Scan for the cell matching the given text and deliver its [X, Y] coordinate at center. 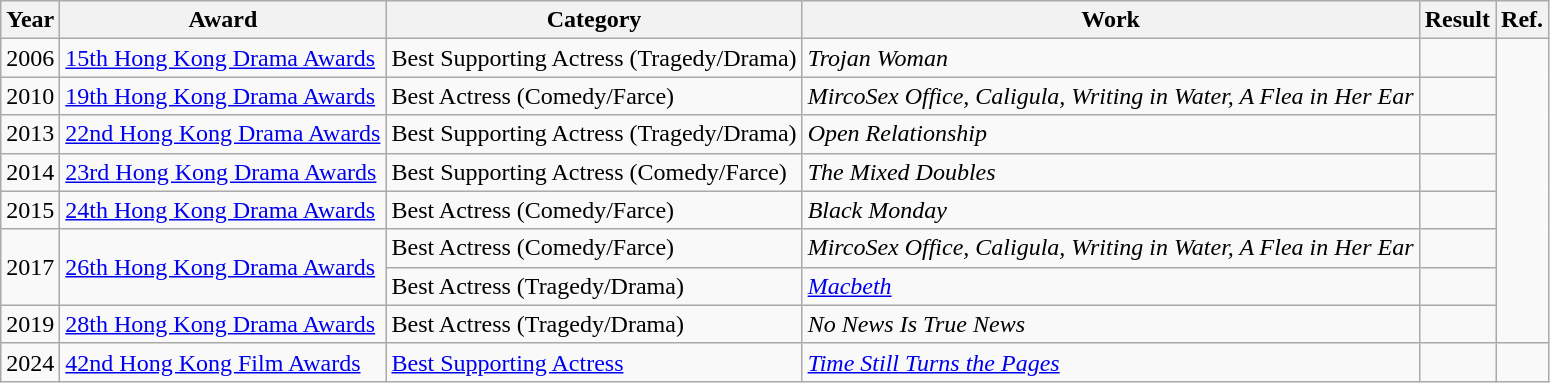
42nd Hong Kong Film Awards [223, 362]
2006 [30, 58]
Black Monday [1110, 210]
Ref. [1522, 20]
28th Hong Kong Drama Awards [223, 324]
Year [30, 20]
2015 [30, 210]
Award [223, 20]
26th Hong Kong Drama Awards [223, 267]
19th Hong Kong Drama Awards [223, 96]
Best Supporting Actress (Comedy/Farce) [594, 172]
Time Still Turns the Pages [1110, 362]
23rd Hong Kong Drama Awards [223, 172]
No News Is True News [1110, 324]
Macbeth [1110, 286]
24th Hong Kong Drama Awards [223, 210]
Work [1110, 20]
2010 [30, 96]
Trojan Woman [1110, 58]
Best Supporting Actress [594, 362]
2017 [30, 267]
15th Hong Kong Drama Awards [223, 58]
2024 [30, 362]
22nd Hong Kong Drama Awards [223, 134]
2014 [30, 172]
Result [1457, 20]
Category [594, 20]
Open Relationship [1110, 134]
The Mixed Doubles [1110, 172]
2013 [30, 134]
2019 [30, 324]
